Search for the cell housing the specified text and yield its (X, Y) center coordinate. 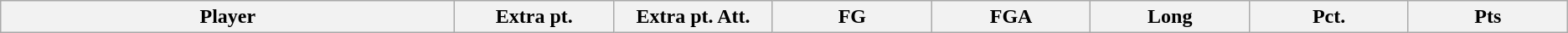
Pct. (1329, 17)
Extra pt. (534, 17)
FG (852, 17)
Extra pt. Att. (694, 17)
Player (228, 17)
Pts (1488, 17)
FGA (1011, 17)
Long (1170, 17)
